Pinpoint the cell where the given text exists, returning its (X, Y) midpoint coordinate. 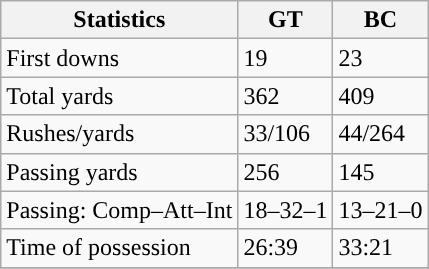
First downs (120, 58)
19 (286, 58)
Passing: Comp–Att–Int (120, 210)
Total yards (120, 96)
Time of possession (120, 248)
362 (286, 96)
33/106 (286, 134)
BC (380, 20)
256 (286, 172)
Rushes/yards (120, 134)
33:21 (380, 248)
409 (380, 96)
26:39 (286, 248)
23 (380, 58)
GT (286, 20)
145 (380, 172)
18–32–1 (286, 210)
Passing yards (120, 172)
44/264 (380, 134)
Statistics (120, 20)
13–21–0 (380, 210)
